For the text-containing cell, return its midpoint in (X, Y) coordinate format. 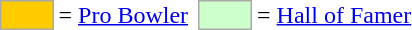
= Pro Bowler (124, 15)
